Pinpoint the cell where the given text exists, returning its (x, y) midpoint coordinate. 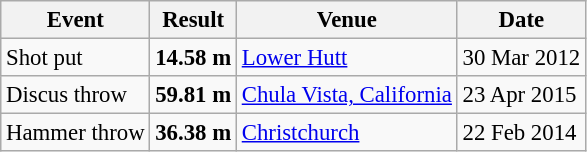
Venue (346, 20)
14.58 m (194, 58)
23 Apr 2015 (521, 95)
Event (76, 20)
30 Mar 2012 (521, 58)
Discus throw (76, 95)
Date (521, 20)
Result (194, 20)
Lower Hutt (346, 58)
36.38 m (194, 133)
22 Feb 2014 (521, 133)
59.81 m (194, 95)
Shot put (76, 58)
Christchurch (346, 133)
Hammer throw (76, 133)
Chula Vista, California (346, 95)
